Pinpoint the cell where the given text exists, returning its (X, Y) midpoint coordinate. 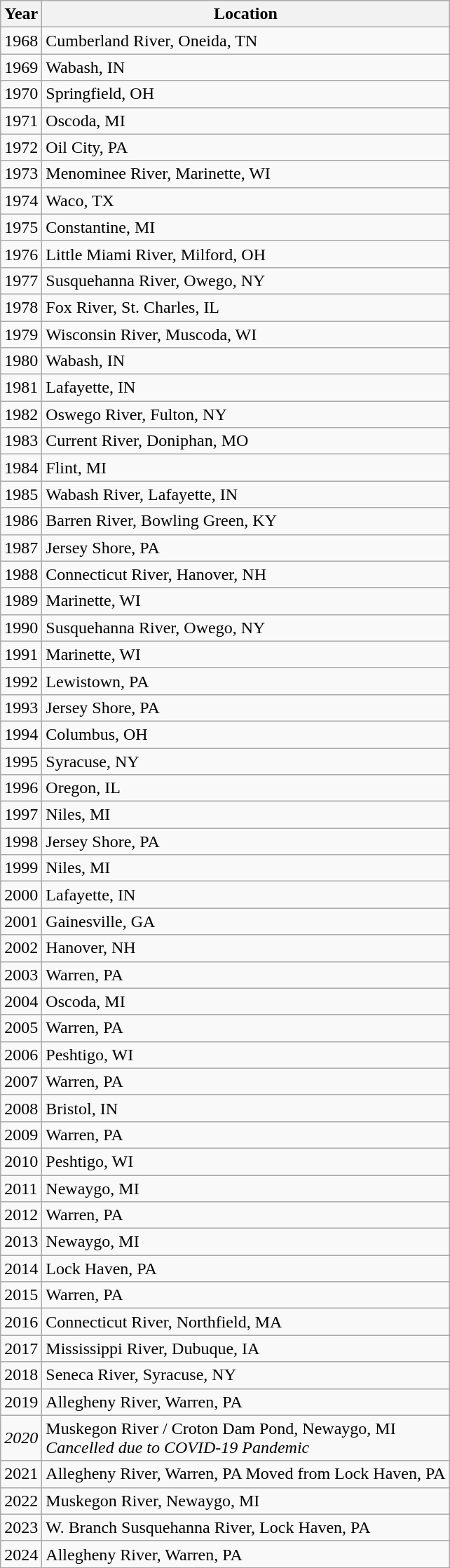
1990 (21, 628)
1993 (21, 708)
1977 (21, 281)
2018 (21, 1375)
1983 (21, 441)
2008 (21, 1108)
Oswego River, Fulton, NY (245, 414)
Constantine, MI (245, 227)
1998 (21, 842)
Gainesville, GA (245, 921)
Cumberland River, Oneida, TN (245, 41)
1997 (21, 815)
Waco, TX (245, 201)
2013 (21, 1242)
Wabash River, Lafayette, IN (245, 494)
2023 (21, 1527)
2002 (21, 948)
Current River, Doniphan, MO (245, 441)
1979 (21, 334)
2014 (21, 1269)
Hanover, NH (245, 948)
Columbus, OH (245, 734)
2007 (21, 1081)
1982 (21, 414)
1996 (21, 788)
2015 (21, 1295)
Location (245, 14)
1972 (21, 147)
2022 (21, 1501)
2004 (21, 1001)
Muskegon River / Croton Dam Pond, Newaygo, MICancelled due to COVID-19 Pandemic (245, 1438)
1985 (21, 494)
Muskegon River, Newaygo, MI (245, 1501)
1991 (21, 654)
2021 (21, 1474)
1968 (21, 41)
1988 (21, 574)
2011 (21, 1189)
2003 (21, 975)
1994 (21, 734)
Allegheny River, Warren, PA Moved from Lock Haven, PA (245, 1474)
Barren River, Bowling Green, KY (245, 521)
Menominee River, Marinette, WI (245, 174)
1987 (21, 548)
1999 (21, 868)
2024 (21, 1554)
Flint, MI (245, 468)
1992 (21, 681)
Wisconsin River, Muscoda, WI (245, 334)
2005 (21, 1028)
1978 (21, 307)
1976 (21, 254)
Year (21, 14)
Little Miami River, Milford, OH (245, 254)
2006 (21, 1055)
1970 (21, 94)
2016 (21, 1322)
1980 (21, 361)
1974 (21, 201)
Seneca River, Syracuse, NY (245, 1375)
1984 (21, 468)
1995 (21, 761)
2017 (21, 1349)
Bristol, IN (245, 1108)
2020 (21, 1438)
Oregon, IL (245, 788)
2010 (21, 1161)
Connecticut River, Hanover, NH (245, 574)
2019 (21, 1402)
Lock Haven, PA (245, 1269)
1981 (21, 388)
1971 (21, 121)
1989 (21, 601)
Lewistown, PA (245, 681)
1986 (21, 521)
1973 (21, 174)
Springfield, OH (245, 94)
Connecticut River, Northfield, MA (245, 1322)
2001 (21, 921)
1969 (21, 67)
2012 (21, 1215)
Syracuse, NY (245, 761)
Oil City, PA (245, 147)
2009 (21, 1135)
Fox River, St. Charles, IL (245, 307)
2000 (21, 895)
1975 (21, 227)
Mississippi River, Dubuque, IA (245, 1349)
W. Branch Susquehanna River, Lock Haven, PA (245, 1527)
